Return the [X, Y] coordinate for the center point of the cell that contains the specified text.  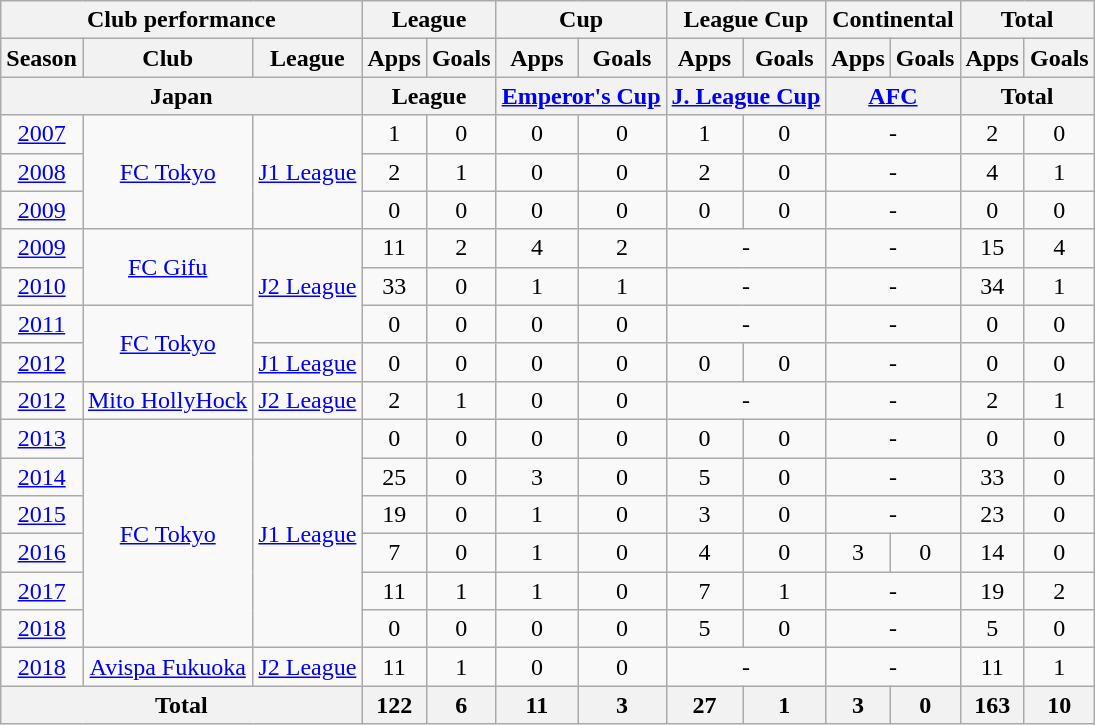
25 [394, 477]
FC Gifu [167, 267]
Club performance [182, 20]
League Cup [746, 20]
Mito HollyHock [167, 400]
2017 [42, 591]
2011 [42, 324]
2013 [42, 438]
2007 [42, 134]
Avispa Fukuoka [167, 667]
AFC [893, 96]
2016 [42, 553]
Season [42, 58]
Emperor's Cup [581, 96]
14 [992, 553]
Japan [182, 96]
163 [992, 705]
2015 [42, 515]
2008 [42, 172]
15 [992, 248]
122 [394, 705]
27 [704, 705]
J. League Cup [746, 96]
34 [992, 286]
Continental [893, 20]
2014 [42, 477]
2010 [42, 286]
6 [461, 705]
10 [1059, 705]
23 [992, 515]
Club [167, 58]
Cup [581, 20]
